Detect which cell encompasses the target text, then output its (x, y) center coordinate. 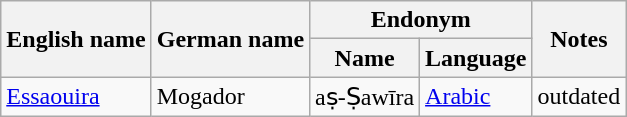
Arabic (476, 97)
Mogador (230, 97)
outdated (579, 97)
Language (476, 58)
German name (230, 39)
Endonym (421, 20)
aṣ-Ṣawīra (365, 97)
Notes (579, 39)
Essaouira (76, 97)
Name (365, 58)
English name (76, 39)
